Detect which cell encompasses the target text, then output its (X, Y) center coordinate. 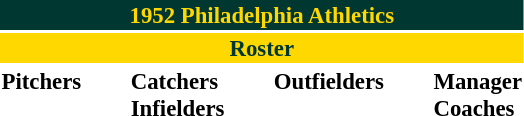
Roster (262, 48)
1952 Philadelphia Athletics (262, 15)
